Output the (X, Y) coordinate of the center of the cell containing the given text.  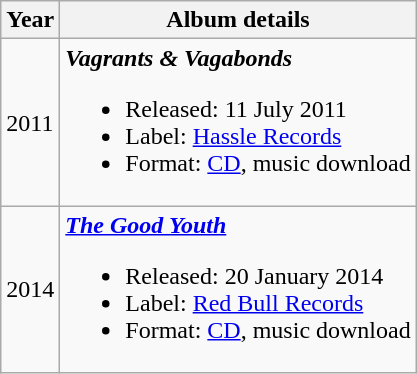
2011 (30, 122)
Year (30, 20)
The Good YouthReleased: 20 January 2014Label: Red Bull RecordsFormat: CD, music download (238, 290)
Album details (238, 20)
2014 (30, 290)
Vagrants & VagabondsReleased: 11 July 2011Label: Hassle RecordsFormat: CD, music download (238, 122)
